Pinpoint the cell where the given text exists, returning its [X, Y] midpoint coordinate. 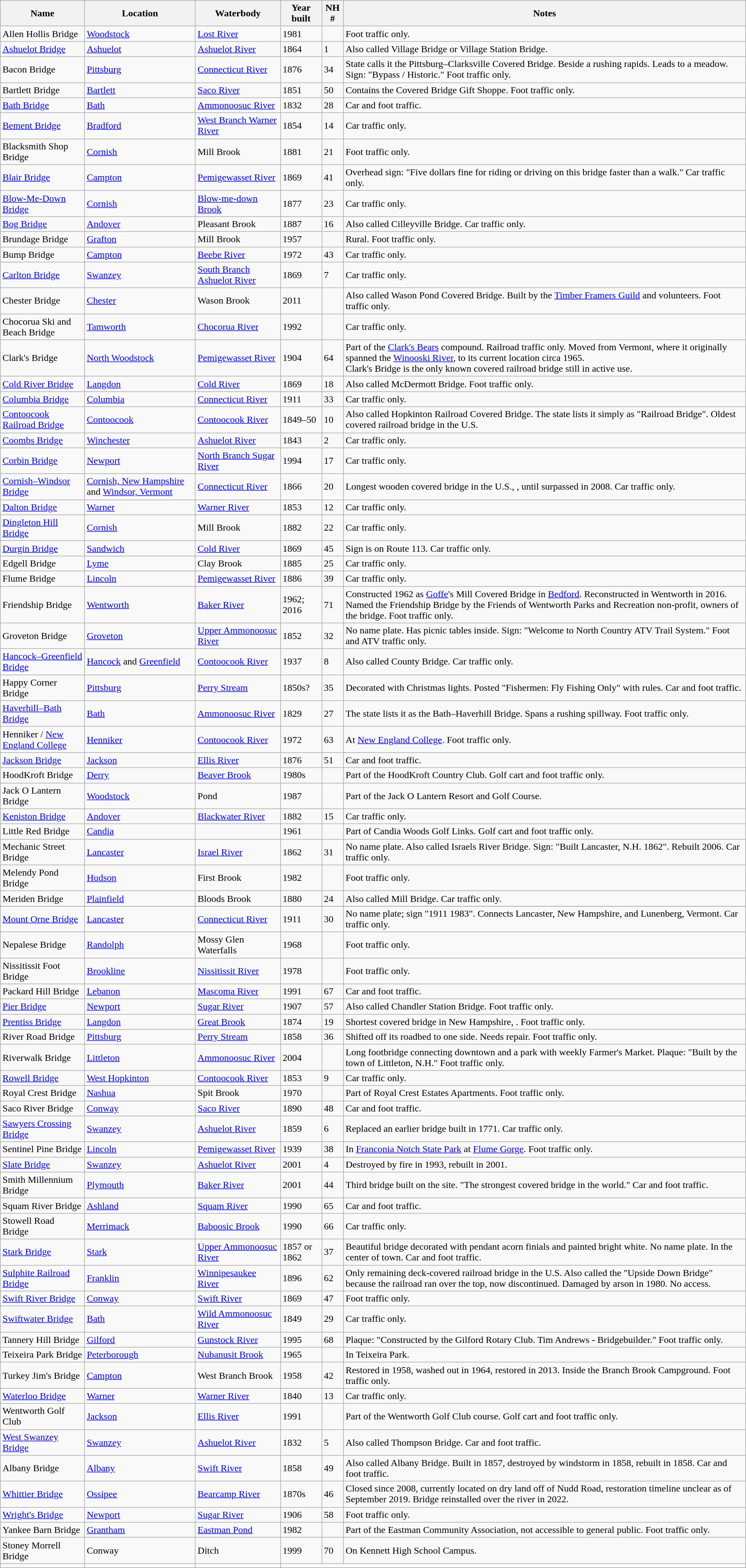
West Branch Warner River [238, 126]
48 [332, 1108]
Cornish–Windsor Bridge [42, 487]
Also called Thompson Bridge. Car and foot traffic. [545, 1442]
1877 [301, 203]
Smith Millennium Bridge [42, 1185]
Part of the Wentworth Golf Club course. Golf cart and foot traffic only. [545, 1417]
Also called Cilleyville Bridge. Car traffic only. [545, 224]
Bartlett [140, 90]
Franklin [140, 1278]
State calls it the Pittsburg–Clarksville Covered Bridge. Beside a rushing rapids. Leads to a meadow. Sign: "Bypass / Historic." Foot traffic only. [545, 69]
1980s [301, 775]
Ossipee [140, 1494]
1968 [301, 945]
Cornish, New Hampshire and Windsor, Vermont [140, 487]
Location [140, 14]
45 [332, 548]
Prentiss Bridge [42, 1022]
21 [332, 151]
Gunstock River [238, 1340]
Haverhill–Bath Bridge [42, 714]
Also called Albany Bridge. Built in 1857, destroyed by windstorm in 1858, rebuilt in 1858. Car and foot traffic. [545, 1468]
Also called Wason Pond Covered Bridge. Built by the Timber Framers Guild and volunteers. Foot traffic only. [545, 301]
20 [332, 487]
Stoney Morrell Bridge [42, 1550]
Wentworth [140, 605]
Beebe River [238, 255]
1857 or 1862 [301, 1252]
Bump Bridge [42, 255]
Israel River [238, 852]
Blacksmith Shop Bridge [42, 151]
Slate Bridge [42, 1164]
Shifted off its roadbed to one side. Needs repair. Foot traffic only. [545, 1037]
Restored in 1958, washed out in 1964, restored in 2013. Inside the Branch Brook Campground. Foot traffic only. [545, 1375]
47 [332, 1299]
Allen Hollis Bridge [42, 34]
Third bridge built on the site. "The strongest covered bridge in the world." Car and foot traffic. [545, 1185]
1851 [301, 90]
1885 [301, 563]
71 [332, 605]
Happy Corner Bridge [42, 688]
Wright's Bridge [42, 1515]
Year built [301, 14]
39 [332, 578]
Friendship Bridge [42, 605]
Beaver Brook [238, 775]
Decorated with Christmas lights. Posted "Fishermen: Fly Fishing Only" with rules. Car and foot traffic. [545, 688]
1870s [301, 1494]
8 [332, 662]
1862 [301, 852]
Chocorua Ski and Beach Bridge [42, 327]
NH # [332, 14]
Pleasant Brook [238, 224]
Randolph [140, 945]
64 [332, 358]
22 [332, 527]
First Brook [238, 878]
10 [332, 420]
34 [332, 69]
1890 [301, 1108]
Grafton [140, 239]
West Branch Brook [238, 1375]
Jack O Lantern Bridge [42, 796]
51 [332, 760]
1887 [301, 224]
13 [332, 1396]
Chester [140, 301]
1994 [301, 461]
West Hopkinton [140, 1078]
1880 [301, 898]
1896 [301, 1278]
57 [332, 1007]
Flume Bridge [42, 578]
1881 [301, 151]
Part of the Eastman Community Association, not accessible to general public. Foot traffic only. [545, 1530]
Bath Bridge [42, 105]
Saco River Bridge [42, 1108]
1852 [301, 636]
Rowell Bridge [42, 1078]
36 [332, 1037]
25 [332, 563]
Rural. Foot traffic only. [545, 239]
Great Brook [238, 1022]
Columbia Bridge [42, 399]
Grantham [140, 1530]
66 [332, 1226]
1850s? [301, 688]
Part of Candia Woods Golf Links. Golf cart and foot traffic only. [545, 831]
North Branch Sugar River [238, 461]
Peterborough [140, 1355]
31 [332, 852]
Little Red Bridge [42, 831]
Also called Chandler Station Bridge. Foot traffic only. [545, 1007]
Bloods Brook [238, 898]
Lyme [140, 563]
Packard Hill Bridge [42, 992]
River Road Bridge [42, 1037]
Bartlett Bridge [42, 90]
1978 [301, 970]
43 [332, 255]
Dalton Bridge [42, 507]
62 [332, 1278]
Groveton Bridge [42, 636]
Part of the HoodKroft Country Club. Golf cart and foot traffic only. [545, 775]
Sandwich [140, 548]
1874 [301, 1022]
Chocorua River [238, 327]
Ashuelot [140, 49]
2011 [301, 301]
1957 [301, 239]
Columbia [140, 399]
Cold River Bridge [42, 384]
Stark Bridge [42, 1252]
Blackwater River [238, 816]
West Swanzey Bridge [42, 1442]
67 [332, 992]
1937 [301, 662]
Nissitissit River [238, 970]
Derry [140, 775]
Lost River [238, 34]
Blow-me-down Brook [238, 203]
Winchester [140, 440]
Pond [238, 796]
At New England College. Foot traffic only. [545, 739]
Hudson [140, 878]
Hancock–Greenfield Bridge [42, 662]
1849–50 [301, 420]
Henniker [140, 739]
Whittier Bridge [42, 1494]
Beautiful bridge decorated with pendant acorn finials and painted bright white. No name plate. In the center of town. Car and foot traffic. [545, 1252]
Stark [140, 1252]
Hancock and Greenfield [140, 662]
Jackson Bridge [42, 760]
30 [332, 919]
Bog Bridge [42, 224]
1886 [301, 578]
Keniston Bridge [42, 816]
Stowell Road Bridge [42, 1226]
50 [332, 90]
Littleton [140, 1057]
1904 [301, 358]
Melendy Pond Bridge [42, 878]
On Kennett High School Campus. [545, 1550]
27 [332, 714]
Plainfield [140, 898]
Winnipesaukee River [238, 1278]
Coombs Bridge [42, 440]
18 [332, 384]
Bement Bridge [42, 126]
1907 [301, 1007]
1987 [301, 796]
Longest wooden covered bridge in the U.S., , until surpassed in 2008. Car traffic only. [545, 487]
Clay Brook [238, 563]
Albany [140, 1468]
South Branch Ashuelot River [238, 275]
1854 [301, 126]
Name [42, 14]
Mechanic Street Bridge [42, 852]
28 [332, 105]
Squam River [238, 1205]
Blow-Me-Down Bridge [42, 203]
Riverwalk Bridge [42, 1057]
4 [332, 1164]
Baboosic Brook [238, 1226]
Part of the Jack O Lantern Resort and Golf Course. [545, 796]
Nubanusit Brook [238, 1355]
Swift River Bridge [42, 1299]
1866 [301, 487]
35 [332, 688]
Replaced an earlier bridge built in 1771. Car traffic only. [545, 1129]
58 [332, 1515]
Nissitissit Foot Bridge [42, 970]
Gilford [140, 1340]
5 [332, 1442]
Notes [545, 14]
46 [332, 1494]
Shortest covered bridge in New Hampshire, . Foot traffic only. [545, 1022]
Blair Bridge [42, 178]
Sentinel Pine Bridge [42, 1149]
Bearcamp River [238, 1494]
Tannery Hill Bridge [42, 1340]
The state lists it as the Bath–Haverhill Bridge. Spans a rushing spillway. Foot traffic only. [545, 714]
Edgell Bridge [42, 563]
Waterloo Bridge [42, 1396]
24 [332, 898]
Contoocook Railroad Bridge [42, 420]
Nepalese Bridge [42, 945]
In Franconia Notch State Park at Flume Gorge. Foot traffic only. [545, 1149]
41 [332, 178]
Squam River Bridge [42, 1205]
7 [332, 275]
Carlton Bridge [42, 275]
Also called Village Bridge or Village Station Bridge. [545, 49]
1939 [301, 1149]
63 [332, 739]
17 [332, 461]
No name plate; sign "1911 1983". Connects Lancaster, New Hampshire, and Lunenberg, Vermont. Car traffic only. [545, 919]
12 [332, 507]
Wentworth Golf Club [42, 1417]
Contains the Covered Bridge Gift Shoppe. Foot traffic only. [545, 90]
Yankee Barn Bridge [42, 1530]
Tamworth [140, 327]
49 [332, 1468]
Corbin Bridge [42, 461]
Mossy Glen Waterfalls [238, 945]
Sawyers Crossing Bridge [42, 1129]
33 [332, 399]
16 [332, 224]
Long footbridge connecting downtown and a park with weekly Farmer's Market. Plaque: "Built by the town of Littleton, N.H." Foot traffic only. [545, 1057]
Also called Mill Bridge. Car traffic only. [545, 898]
Brundage Bridge [42, 239]
1906 [301, 1515]
Eastman Pond [238, 1530]
1962; 2016 [301, 605]
2004 [301, 1057]
North Woodstock [140, 358]
No name plate. Also called Israels River Bridge. Sign: "Built Lancaster, N.H. 1862". Rebuilt 2006. Car traffic only. [545, 852]
1 [332, 49]
Part of Royal Crest Estates Apartments. Foot traffic only. [545, 1093]
Bacon Bridge [42, 69]
Teixeira Park Bridge [42, 1355]
Meriden Bridge [42, 898]
Royal Crest Bridge [42, 1093]
No name plate. Has picnic tables inside. Sign: "Welcome to North Country ATV Trail System." Foot and ATV traffic only. [545, 636]
Spit Brook [238, 1093]
Clark's Bridge [42, 358]
19 [332, 1022]
42 [332, 1375]
Groveton [140, 636]
Chester Bridge [42, 301]
1859 [301, 1129]
Merrimack [140, 1226]
68 [332, 1340]
1981 [301, 34]
Mascoma River [238, 992]
Also called McDermott Bridge. Foot traffic only. [545, 384]
Henniker / New England College [42, 739]
Ashland [140, 1205]
1843 [301, 440]
29 [332, 1319]
Albany Bridge [42, 1468]
1864 [301, 49]
Brookline [140, 970]
Also called County Bridge. Car traffic only. [545, 662]
37 [332, 1252]
Plymouth [140, 1185]
Ditch [238, 1550]
Sulphite Railroad Bridge [42, 1278]
Also called Hopkinton Railroad Covered Bridge. The state lists it simply as "Railroad Bridge". Oldest covered railroad bridge in the U.S. [545, 420]
1995 [301, 1340]
Swiftwater Bridge [42, 1319]
15 [332, 816]
Dingleton Hill Bridge [42, 527]
6 [332, 1129]
Contoocook [140, 420]
Wason Brook [238, 301]
1961 [301, 831]
Overhead sign: "Five dollars fine for riding or driving on this bridge faster than a walk." Car traffic only. [545, 178]
9 [332, 1078]
1999 [301, 1550]
2 [332, 440]
32 [332, 636]
Turkey Jim's Bridge [42, 1375]
In Teixeira Park. [545, 1355]
Waterbody [238, 14]
1829 [301, 714]
Durgin Bridge [42, 548]
65 [332, 1205]
1965 [301, 1355]
1970 [301, 1093]
Pier Bridge [42, 1007]
Bradford [140, 126]
1849 [301, 1319]
Lebanon [140, 992]
1840 [301, 1396]
1992 [301, 327]
Sign is on Route 113. Car traffic only. [545, 548]
Mount Orne Bridge [42, 919]
Destroyed by fire in 1993, rebuilt in 2001. [545, 1164]
1958 [301, 1375]
Ashuelot Bridge [42, 49]
Nashua [140, 1093]
14 [332, 126]
70 [332, 1550]
38 [332, 1149]
Plaque: "Constructed by the Gilford Rotary Club. Tim Andrews - Bridgebuilder." Foot traffic only. [545, 1340]
Wild Ammonoosuc River [238, 1319]
HoodKroft Bridge [42, 775]
Candia [140, 831]
23 [332, 203]
44 [332, 1185]
